Pinpoint the cell where the given text exists, returning its (x, y) midpoint coordinate. 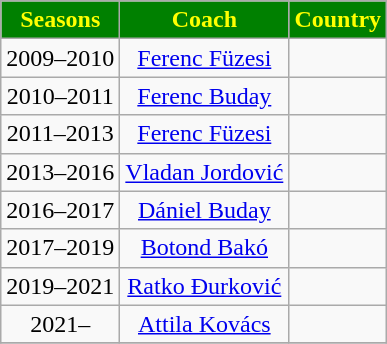
Coach (204, 20)
Ratko Đurković (204, 286)
Vladan Jordović (204, 172)
Country (338, 20)
2009–2010 (60, 58)
Ferenc Buday (204, 96)
2021– (60, 324)
2017–2019 (60, 248)
2019–2021 (60, 286)
2010–2011 (60, 96)
Dániel Buday (204, 210)
2016–2017 (60, 210)
2013–2016 (60, 172)
Botond Bakó (204, 248)
Attila Kovács (204, 324)
2011–2013 (60, 134)
Seasons (60, 20)
